Scan for the cell matching the given text and deliver its (x, y) coordinate at center. 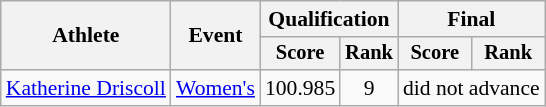
Final (472, 19)
9 (369, 88)
Qualification (329, 19)
Katherine Driscoll (86, 88)
100.985 (300, 88)
Event (216, 36)
Athlete (86, 36)
Women's (216, 88)
did not advance (472, 88)
